Return the [x, y] coordinate for the center point of the cell that contains the specified text.  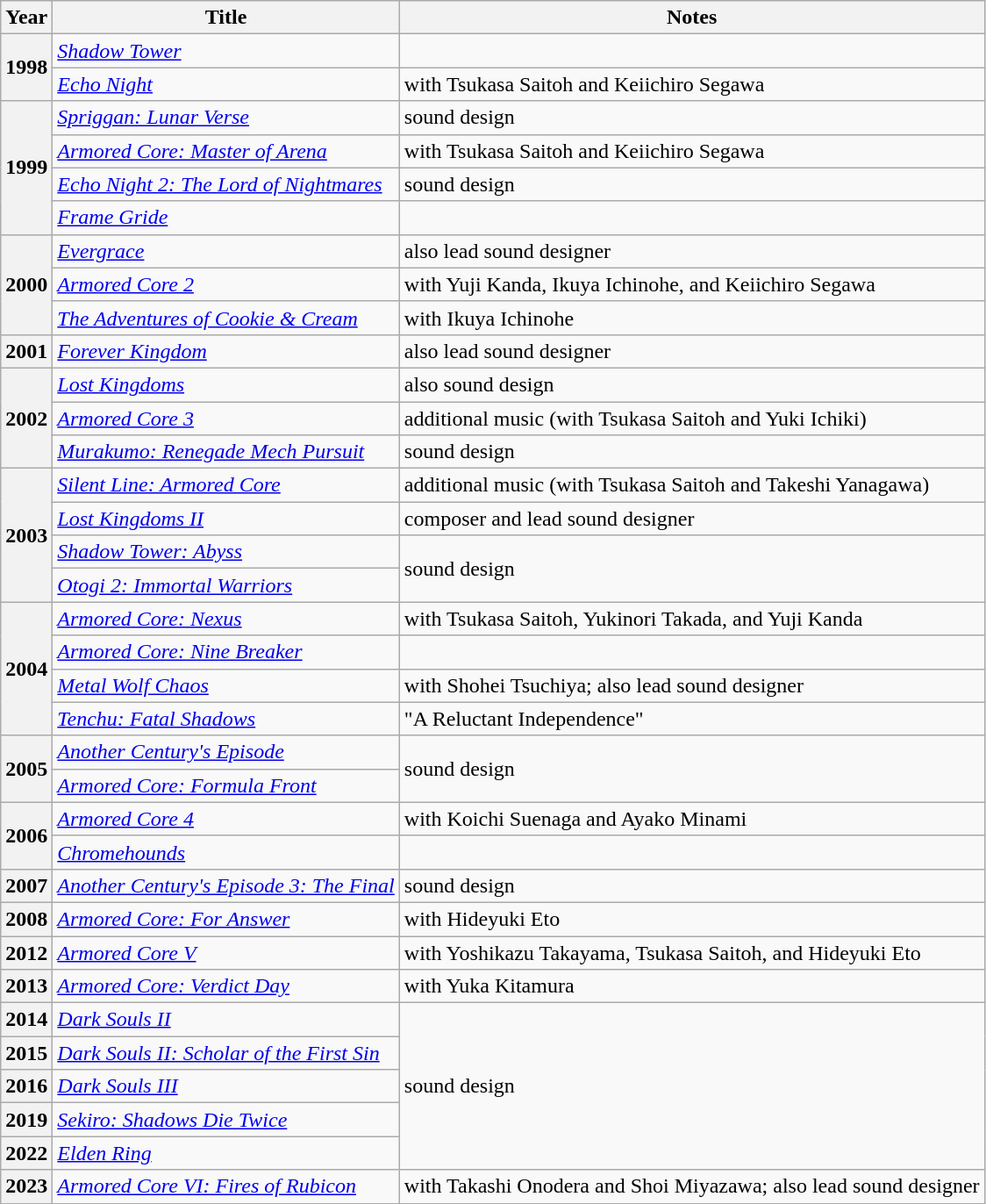
Echo Night [226, 84]
Armored Core: Master of Arena [226, 151]
2023 [26, 1186]
Dark Souls III [226, 1086]
2019 [26, 1120]
Shadow Tower: Abyss [226, 552]
Notes [691, 18]
Dark Souls II [226, 1020]
Frame Gride [226, 218]
with Hideyuki Eto [691, 919]
1998 [26, 68]
Silent Line: Armored Core [226, 485]
with Koichi Suenaga and Ayako Minami [691, 819]
Another Century's Episode [226, 752]
2005 [26, 769]
Metal Wolf Chaos [226, 685]
with Takashi Onodera and Shoi Miyazawa; also lead sound designer [691, 1186]
Dark Souls II: Scholar of the First Sin [226, 1053]
2007 [26, 885]
2014 [26, 1020]
2002 [26, 418]
Another Century's Episode 3: The Final [226, 885]
Armored Core 3 [226, 419]
2012 [26, 952]
Chromehounds [226, 852]
with Shohei Tsuchiya; also lead sound designer [691, 685]
with Yoshikazu Takayama, Tsukasa Saitoh, and Hideyuki Eto [691, 952]
Elden Ring [226, 1153]
2013 [26, 986]
Armored Core: For Answer [226, 919]
Otogi 2: Immortal Warriors [226, 585]
Lost Kingdoms II [226, 519]
Armored Core 2 [226, 284]
with Ikuya Ichinohe [691, 318]
Forever Kingdom [226, 351]
with Yuka Kitamura [691, 986]
Echo Night 2: The Lord of Nightmares [226, 184]
2022 [26, 1153]
Armored Core V [226, 952]
2016 [26, 1086]
2004 [26, 669]
Year [26, 18]
1999 [26, 168]
Shadow Tower [226, 51]
also sound design [691, 384]
additional music (with Tsukasa Saitoh and Yuki Ichiki) [691, 419]
Lost Kingdoms [226, 384]
2000 [26, 284]
Armored Core: Formula Front [226, 785]
Armored Core: Nexus [226, 619]
with Tsukasa Saitoh, Yukinori Takada, and Yuji Kanda [691, 619]
Spriggan: Lunar Verse [226, 118]
Armored Core: Nine Breaker [226, 652]
The Adventures of Cookie & Cream [226, 318]
with Yuji Kanda, Ikuya Ichinohe, and Keiichiro Segawa [691, 284]
Armored Core 4 [226, 819]
Evergrace [226, 251]
Armored Core: Verdict Day [226, 986]
additional music (with Tsukasa Saitoh and Takeshi Yanagawa) [691, 485]
Title [226, 18]
2003 [26, 535]
Sekiro: Shadows Die Twice [226, 1120]
2001 [26, 351]
Armored Core VI: Fires of Rubicon [226, 1186]
Murakumo: Renegade Mech Pursuit [226, 452]
composer and lead sound designer [691, 519]
2006 [26, 835]
2008 [26, 919]
2015 [26, 1053]
"A Reluctant Independence" [691, 719]
Tenchu: Fatal Shadows [226, 719]
